Capture the cell that displays the provided text and extract its [X, Y] central coordinate. 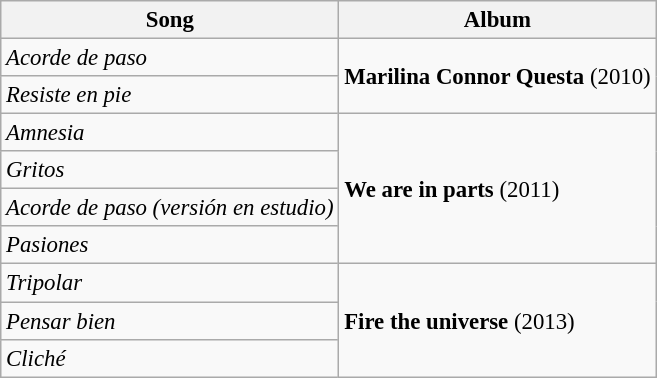
Acorde de paso (versión en estudio) [170, 208]
Resiste en pie [170, 95]
Cliché [170, 358]
We are in parts (2011) [498, 189]
Song [170, 20]
Pensar bien [170, 321]
Pasiones [170, 245]
Fire the universe (2013) [498, 320]
Album [498, 20]
Acorde de paso [170, 58]
Amnesia [170, 133]
Marilina Connor Questa (2010) [498, 76]
Tripolar [170, 283]
Gritos [170, 170]
